For the text-containing cell, return its midpoint in [X, Y] coordinate format. 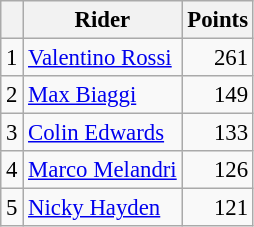
149 [218, 95]
5 [12, 208]
Colin Edwards [102, 133]
Rider [102, 20]
1 [12, 58]
121 [218, 208]
Nicky Hayden [102, 208]
2 [12, 95]
Valentino Rossi [102, 58]
261 [218, 58]
133 [218, 133]
4 [12, 170]
126 [218, 170]
Points [218, 20]
Marco Melandri [102, 170]
3 [12, 133]
Max Biaggi [102, 95]
